Capture the cell that displays the provided text and extract its (x, y) central coordinate. 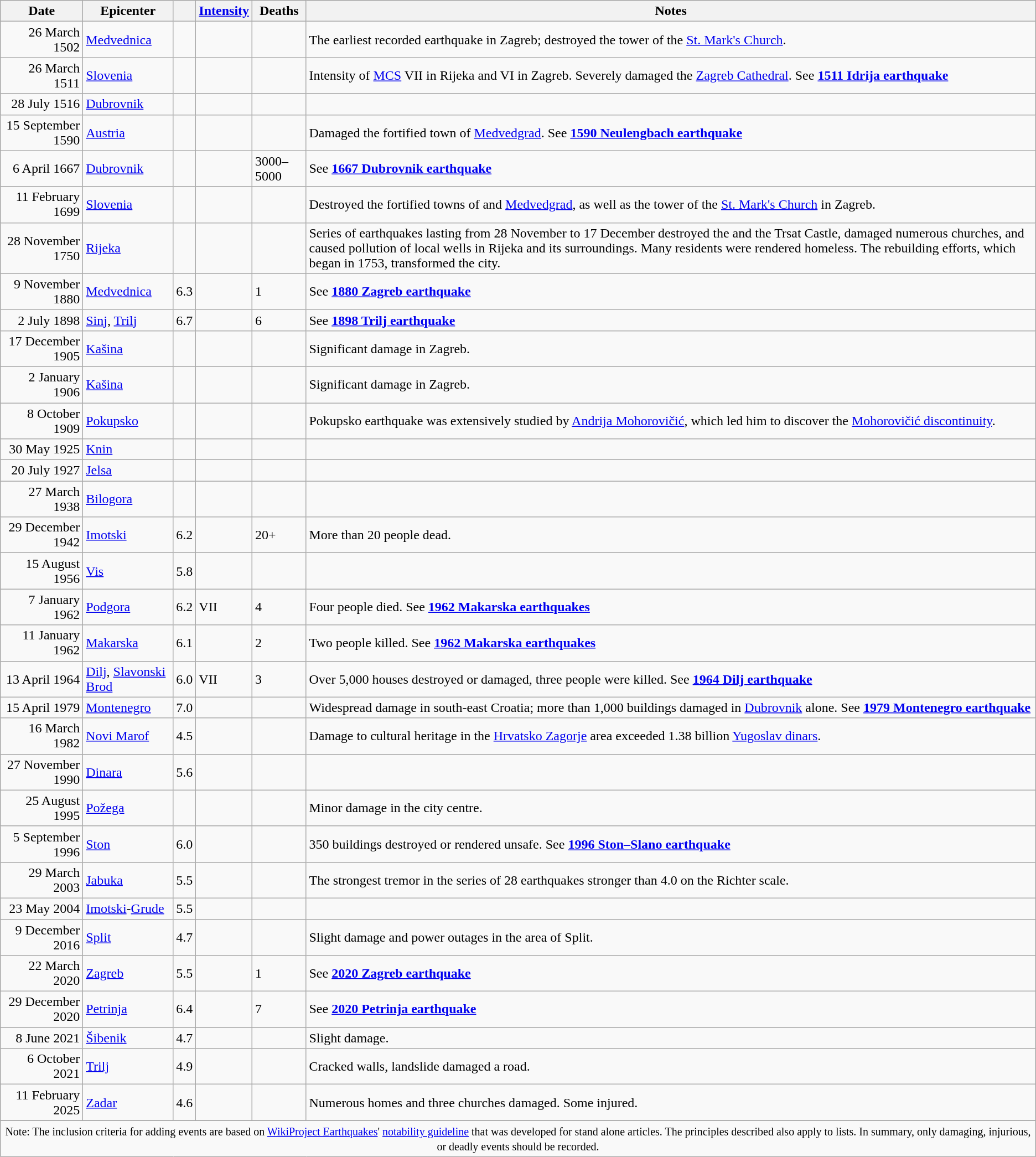
27 March 1938 (42, 499)
Slight damage and power outages in the area of Split. (671, 937)
28 July 1516 (42, 104)
6 (279, 320)
23 May 2004 (42, 908)
Damaged the fortified town of Medvedgrad. See 1590 Neulengbach earthquake (671, 133)
More than 20 people dead. (671, 535)
Intensity (224, 11)
17 December 1905 (42, 349)
5.8 (185, 571)
Vis (128, 571)
Date (42, 11)
2 January 1906 (42, 384)
4.5 (185, 736)
Slight damage. (671, 1038)
15 September 1590 (42, 133)
25 August 1995 (42, 808)
9 December 2016 (42, 937)
4.6 (185, 1103)
6.4 (185, 1010)
2 (279, 643)
7 (279, 1010)
Four people died. See 1962 Makarska earthquakes (671, 607)
Petrinja (128, 1010)
20 July 1927 (42, 471)
16 March 1982 (42, 736)
Numerous homes and three churches damaged. Some injured. (671, 1103)
Šibenik (128, 1038)
2 July 1898 (42, 320)
3 (279, 679)
Minor damage in the city centre. (671, 808)
Knin (128, 450)
Cracked walls, landslide damaged a road. (671, 1066)
30 May 1925 (42, 450)
15 April 1979 (42, 707)
Austria (128, 133)
Two people killed. See 1962 Makarska earthquakes (671, 643)
3000–5000 (279, 168)
6.1 (185, 643)
Deaths (279, 11)
8 June 2021 (42, 1038)
See 2020 Zagreb earthquake (671, 973)
11 February 1699 (42, 205)
11 February 2025 (42, 1103)
5.6 (185, 772)
See 1898 Trilj earthquake (671, 320)
5 September 1996 (42, 844)
Novi Marof (128, 736)
26 March 1502 (42, 40)
Imotski (128, 535)
See 1667 Dubrovnik earthquake (671, 168)
Zagreb (128, 973)
Dilj, Slavonski Brod (128, 679)
4 (279, 607)
Dinara (128, 772)
Rijeka (128, 248)
Sinj, Trilj (128, 320)
Epicenter (128, 11)
The strongest tremor in the series of 28 earthquakes stronger than 4.0 on the Richter scale. (671, 880)
27 November 1990 (42, 772)
4.9 (185, 1066)
Split (128, 937)
See 1880 Zagreb earthquake (671, 291)
Bilogora (128, 499)
Požega (128, 808)
20+ (279, 535)
26 March 1511 (42, 75)
Intensity of MCS VII in Rijeka and VI in Zagreb. Severely damaged the Zagreb Cathedral. See 1511 Idrija earthquake (671, 75)
See 2020 Petrinja earthquake (671, 1010)
The earliest recorded earthquake in Zagreb; destroyed the tower of the St. Mark's Church. (671, 40)
Over 5,000 houses destroyed or damaged, three people were killed. See 1964 Dilj earthquake (671, 679)
6.3 (185, 291)
6.7 (185, 320)
15 August 1956 (42, 571)
6 April 1667 (42, 168)
6 October 2021 (42, 1066)
Destroyed the fortified towns of and Medvedgrad, as well as the tower of the St. Mark's Church in Zagreb. (671, 205)
29 December 1942 (42, 535)
Pokupsko earthquake was extensively studied by Andrija Mohorovičić, which led him to discover the Mohorovičić discontinuity. (671, 421)
Trilj (128, 1066)
Widespread damage in south-east Croatia; more than 1,000 buildings damaged in Dubrovnik alone. See 1979 Montenegro earthquake (671, 707)
Damage to cultural heritage in the Hrvatsko Zagorje area exceeded 1.38 billion Yugoslav dinars. (671, 736)
Jabuka (128, 880)
29 March 2003 (42, 880)
Pokupsko (128, 421)
22 March 2020 (42, 973)
7.0 (185, 707)
Podgora (128, 607)
Zadar (128, 1103)
11 January 1962 (42, 643)
Notes (671, 11)
28 November 1750 (42, 248)
Jelsa (128, 471)
7 January 1962 (42, 607)
13 April 1964 (42, 679)
Ston (128, 844)
9 November 1880 (42, 291)
Makarska (128, 643)
Imotski-Grude (128, 908)
29 December 2020 (42, 1010)
Montenegro (128, 707)
8 October 1909 (42, 421)
350 buildings destroyed or rendered unsafe. See 1996 Ston–Slano earthquake (671, 844)
